Provide the [X, Y] coordinate of the cell's center where the given text is located.  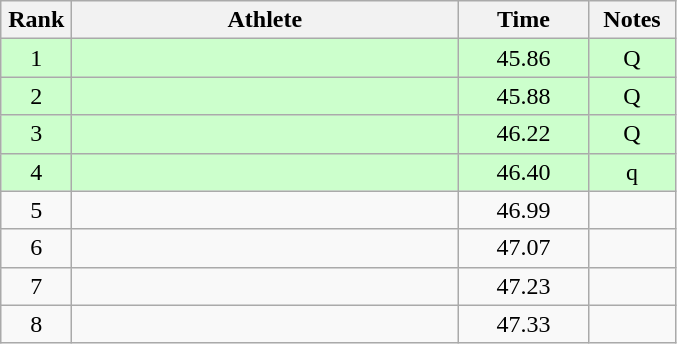
3 [36, 134]
5 [36, 210]
4 [36, 172]
46.40 [524, 172]
7 [36, 286]
6 [36, 248]
q [632, 172]
46.22 [524, 134]
46.99 [524, 210]
8 [36, 324]
47.33 [524, 324]
47.07 [524, 248]
2 [36, 96]
Time [524, 20]
Rank [36, 20]
Notes [632, 20]
1 [36, 58]
45.88 [524, 96]
45.86 [524, 58]
Athlete [265, 20]
47.23 [524, 286]
